Find where the given text appears and provide that cell's center as [X, Y] coordinate. 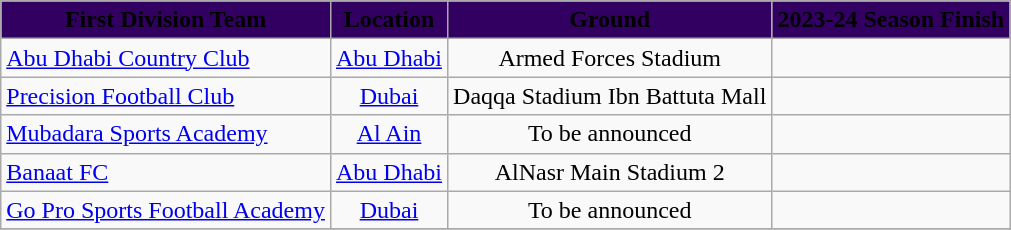
AlNasr Main Stadium 2 [610, 172]
Precision Football Club [166, 96]
Abu Dhabi Country Club [166, 58]
2023-24 Season Finish [891, 20]
Go Pro Sports Football Academy [166, 210]
First Division Team [166, 20]
Mubadara Sports Academy [166, 134]
Banaat FC [166, 172]
Daqqa Stadium Ibn Battuta Mall [610, 96]
Location [388, 20]
Armed Forces Stadium [610, 58]
Ground [610, 20]
Al Ain [388, 134]
